Search for the cell housing the specified text and yield its (X, Y) center coordinate. 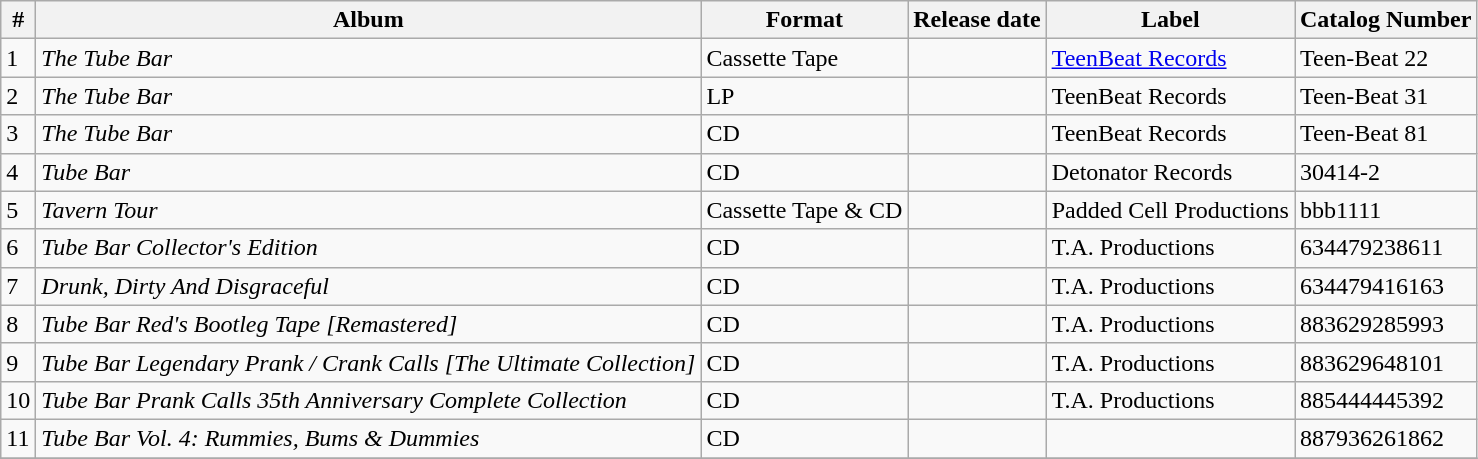
# (18, 20)
Album (368, 20)
Tube Bar Collector's Edition (368, 248)
LP (804, 96)
1 (18, 58)
Release date (977, 20)
887936261862 (1385, 438)
9 (18, 362)
30414-2 (1385, 172)
Detonator Records (1170, 172)
885444445392 (1385, 400)
Tube Bar Prank Calls 35th Anniversary Complete Collection (368, 400)
Catalog Number (1385, 20)
634479238611 (1385, 248)
Tube Bar (368, 172)
6 (18, 248)
Format (804, 20)
Label (1170, 20)
2 (18, 96)
Teen-Beat 22 (1385, 58)
Cassette Tape & CD (804, 210)
Tube Bar Legendary Prank / Crank Calls [The Ultimate Collection] (368, 362)
883629285993 (1385, 324)
5 (18, 210)
8 (18, 324)
7 (18, 286)
Teen-Beat 31 (1385, 96)
Tube Bar Vol. 4: Rummies, Bums & Dummies (368, 438)
Tavern Tour (368, 210)
bbb1111 (1385, 210)
Tube Bar Red's Bootleg Tape [Remastered] (368, 324)
Padded Cell Productions (1170, 210)
10 (18, 400)
634479416163 (1385, 286)
Cassette Tape (804, 58)
3 (18, 134)
4 (18, 172)
Drunk, Dirty And Disgraceful (368, 286)
883629648101 (1385, 362)
Teen-Beat 81 (1385, 134)
11 (18, 438)
